Find where the given text appears and provide that cell's center as [X, Y] coordinate. 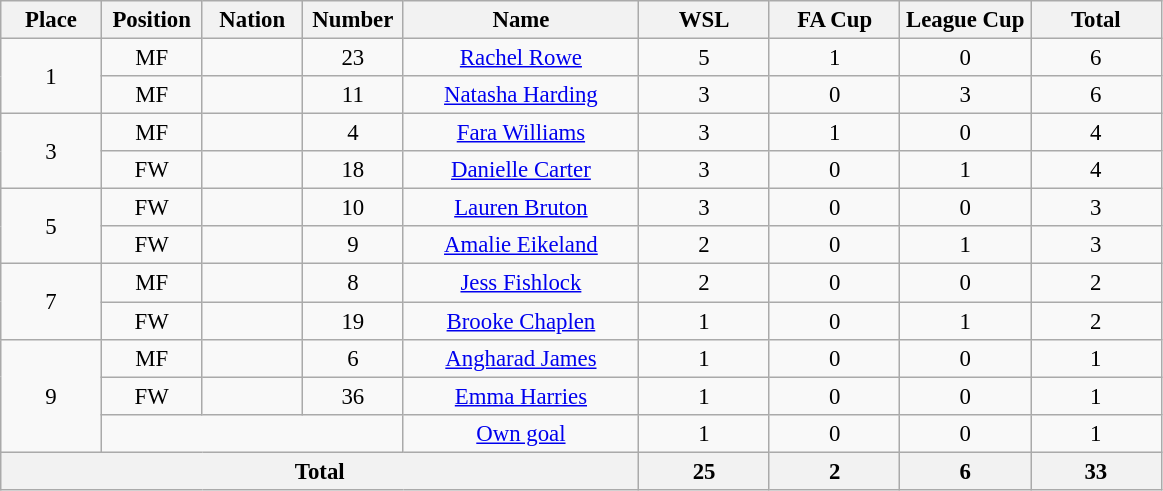
Rachel Rowe [521, 58]
Place [52, 20]
18 [354, 170]
Angharad James [521, 358]
Nation [252, 20]
WSL [704, 20]
11 [354, 95]
19 [354, 321]
33 [1096, 471]
Lauren Bruton [521, 208]
Natasha Harding [521, 95]
7 [52, 302]
FA Cup [834, 20]
Emma Harries [521, 396]
10 [354, 208]
36 [354, 396]
Brooke Chaplen [521, 321]
League Cup [966, 20]
Own goal [521, 433]
Number [354, 20]
Name [521, 20]
Danielle Carter [521, 170]
Position [152, 20]
Amalie Eikeland [521, 245]
25 [704, 471]
Jess Fishlock [521, 283]
Fara Williams [521, 133]
8 [354, 283]
23 [354, 58]
